Scan for the cell matching the given text and deliver its [X, Y] coordinate at center. 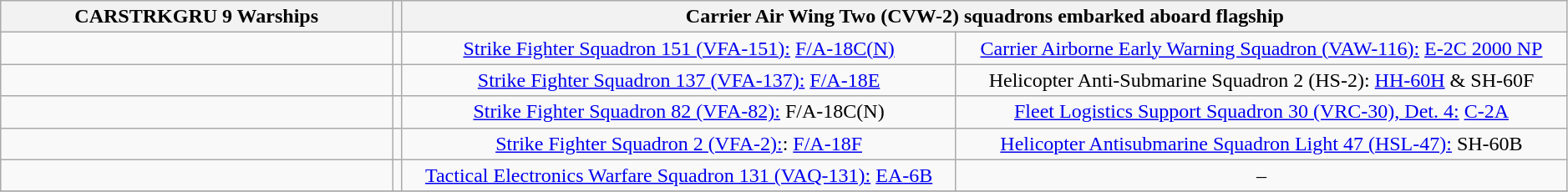
Tactical Electronics Warfare Squadron 131 (VAQ-131): EA-6B [678, 175]
Strike Fighter Squadron 2 (VFA-2):: F/A-18F [678, 144]
Carrier Airborne Early Warning Squadron (VAW-116): E-2C 2000 NP [1261, 48]
Strike Fighter Squadron 151 (VFA-151): F/A-18C(N) [678, 48]
Helicopter Anti-Submarine Squadron 2 (HS-2): HH-60H & SH-60F [1261, 80]
Helicopter Antisubmarine Squadron Light 47 (HSL-47): SH-60B [1261, 144]
Fleet Logistics Support Squadron 30 (VRC-30), Det. 4: C-2A [1261, 112]
Strike Fighter Squadron 82 (VFA-82): F/A-18C(N) [678, 112]
Strike Fighter Squadron 137 (VFA-137): F/A-18E [678, 80]
Carrier Air Wing Two (CVW-2) squadrons embarked aboard flagship [984, 17]
CARSTRKGRU 9 Warships [197, 17]
– [1261, 175]
